Scan for the cell matching the given text and deliver its [x, y] coordinate at center. 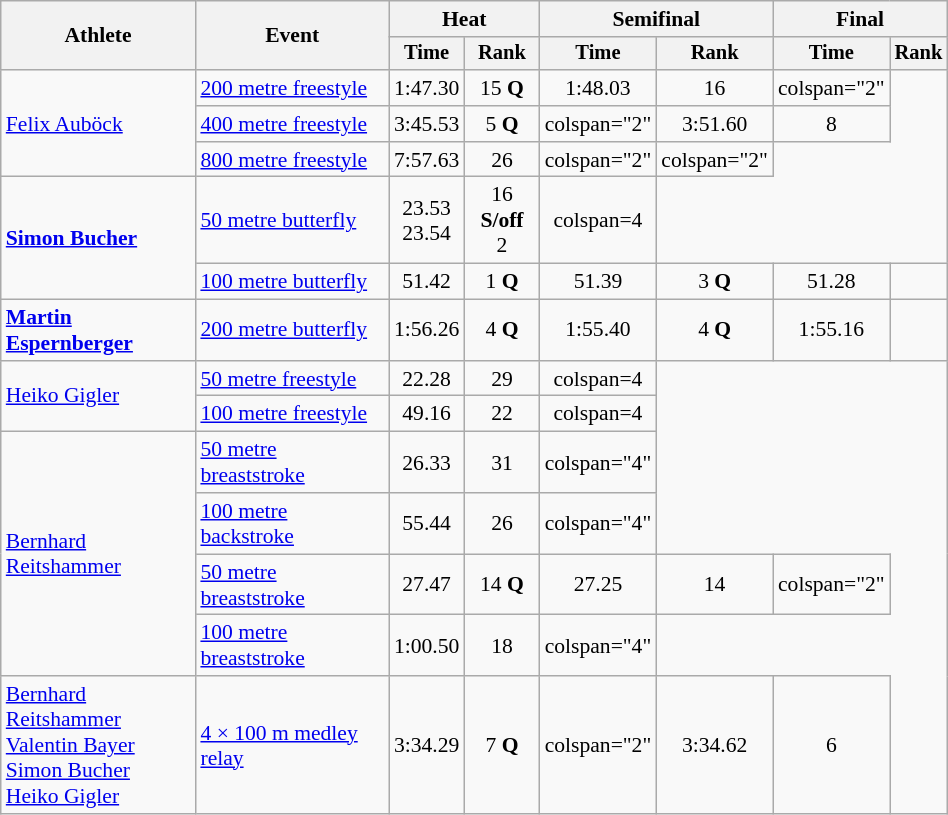
29 [502, 379]
4 × 100 m medley relay [292, 745]
49.16 [426, 414]
Felix Auböck [98, 124]
51.39 [598, 282]
1:47.30 [426, 88]
6 [832, 745]
1:48.03 [598, 88]
Bernhard Reitshammer [98, 554]
50 metre freestyle [292, 379]
14 [714, 584]
200 metre butterfly [292, 330]
14 Q [502, 584]
Heiko Gigler [98, 396]
3:51.60 [714, 124]
100 metre backstroke [292, 524]
7 Q [502, 745]
800 metre freestyle [292, 160]
Event [292, 36]
Final [860, 19]
55.44 [426, 524]
23.5323.54 [426, 220]
15 Q [502, 88]
1:55.16 [832, 330]
1:00.50 [426, 646]
18 [502, 646]
22.28 [426, 379]
22 [502, 414]
Semifinal [656, 19]
1 Q [502, 282]
50 metre butterfly [292, 220]
31 [502, 462]
1:55.40 [598, 330]
5 Q [502, 124]
400 metre freestyle [292, 124]
51.28 [832, 282]
16 S/off2 [502, 220]
51.42 [426, 282]
8 [832, 124]
100 metre butterfly [292, 282]
3:34.29 [426, 745]
Simon Bucher [98, 238]
1:56.26 [426, 330]
100 metre breaststroke [292, 646]
3:45.53 [426, 124]
27.25 [598, 584]
27.47 [426, 584]
Martin Espernberger [98, 330]
Heat [464, 19]
Athlete [98, 36]
16 [714, 88]
100 metre freestyle [292, 414]
200 metre freestyle [292, 88]
3 Q [714, 282]
26.33 [426, 462]
7:57.63 [426, 160]
3:34.62 [714, 745]
Bernhard Reitshammer Valentin Bayer Simon Bucher Heiko Gigler [98, 745]
